Extract the (x, y) coordinate from the center of the cell holding the provided text.  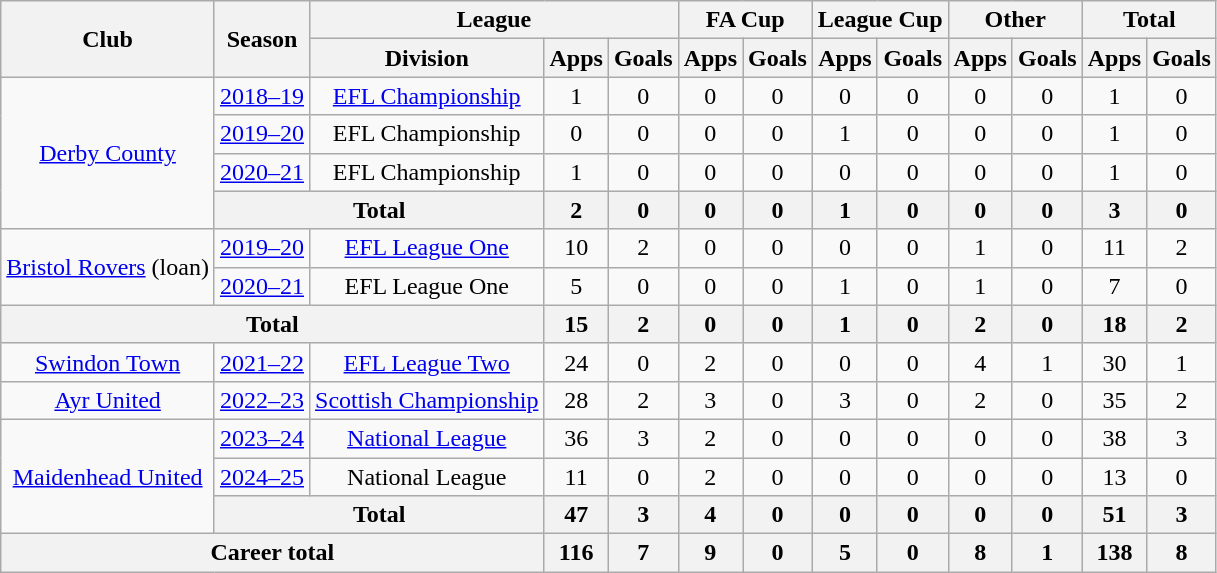
47 (576, 515)
116 (576, 553)
35 (1114, 400)
38 (1114, 438)
28 (576, 400)
Derby County (108, 153)
Division (427, 58)
13 (1114, 477)
18 (1114, 324)
24 (576, 362)
138 (1114, 553)
Career total (272, 553)
2018–19 (262, 96)
EFL League Two (427, 362)
10 (576, 248)
League (494, 20)
2024–25 (262, 477)
Season (262, 39)
League Cup (880, 20)
51 (1114, 515)
Swindon Town (108, 362)
9 (710, 553)
FA Cup (745, 20)
2023–24 (262, 438)
Scottish Championship (427, 400)
Club (108, 39)
30 (1114, 362)
2022–23 (262, 400)
Bristol Rovers (loan) (108, 267)
Maidenhead United (108, 476)
36 (576, 438)
2021–22 (262, 362)
Other (1015, 20)
Ayr United (108, 400)
15 (576, 324)
